Determine the (X, Y) coordinate at the center of the cell enclosing the given text.  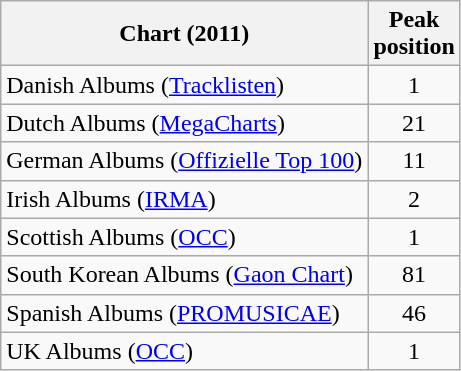
81 (414, 275)
Scottish Albums (OCC) (184, 237)
Peakposition (414, 34)
11 (414, 161)
Danish Albums (Tracklisten) (184, 85)
Spanish Albums (PROMUSICAE) (184, 313)
UK Albums (OCC) (184, 351)
Chart (2011) (184, 34)
Irish Albums (IRMA) (184, 199)
German Albums (Offizielle Top 100) (184, 161)
21 (414, 123)
South Korean Albums (Gaon Chart) (184, 275)
2 (414, 199)
Dutch Albums (MegaCharts) (184, 123)
46 (414, 313)
